Return the [x, y] coordinate for the center point of the cell that contains the specified text.  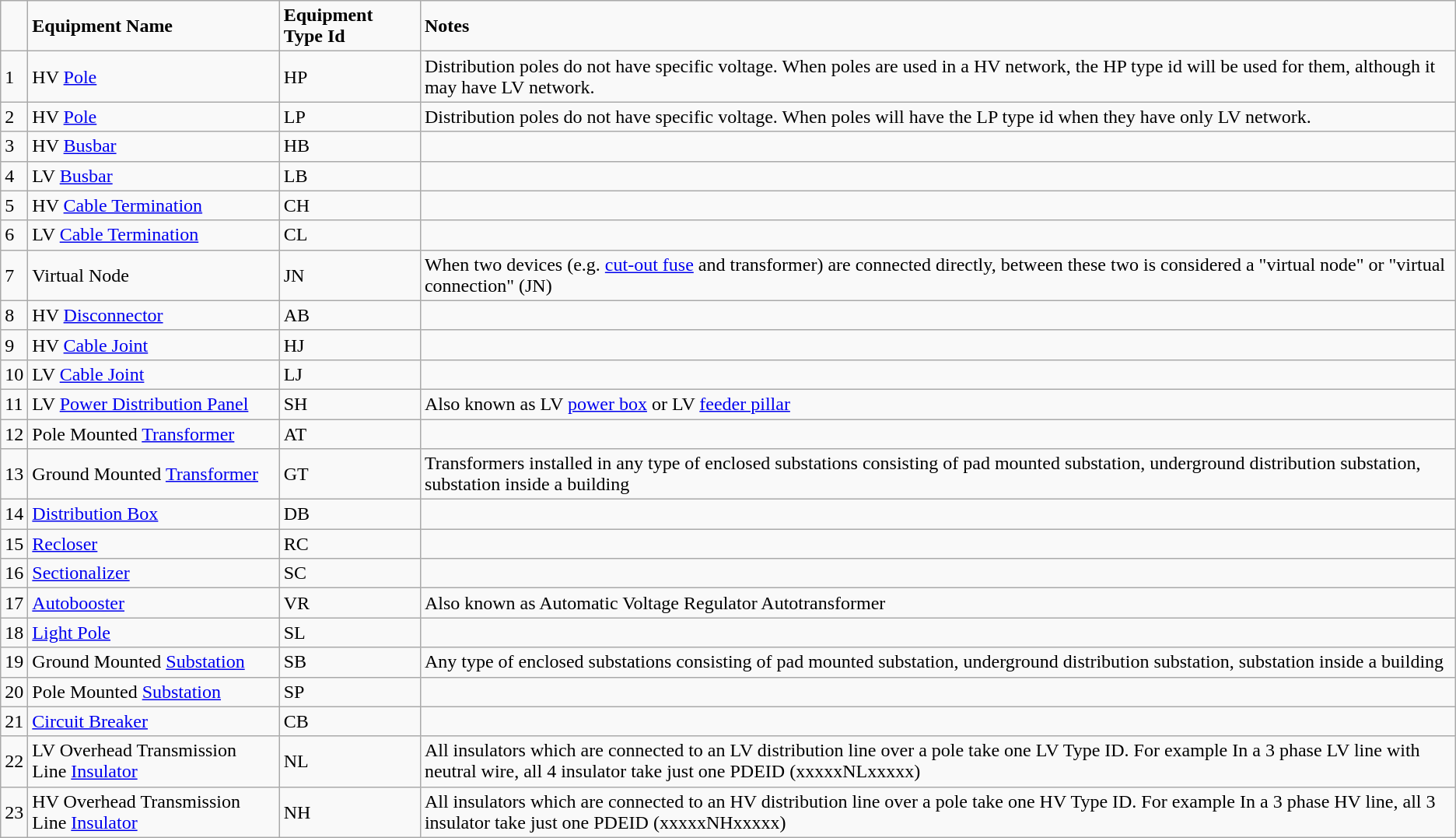
AB [350, 315]
Distribution Box [154, 514]
14 [14, 514]
21 [14, 721]
GT [350, 475]
NH [350, 812]
Sectionalizer [154, 573]
1 [14, 76]
HV Busbar [154, 146]
10 [14, 374]
CH [350, 205]
Pole Mounted Transformer [154, 433]
11 [14, 404]
20 [14, 692]
HV Cable Joint [154, 345]
18 [14, 633]
RC [350, 544]
NL [350, 761]
Also known as Automatic Voltage Regulator Autotransformer [938, 603]
Ground Mounted Transformer [154, 475]
SP [350, 692]
Circuit Breaker [154, 721]
2 [14, 117]
Distribution poles do not have specific voltage. When poles will have the LP type id when they have only LV network. [938, 117]
13 [14, 475]
9 [14, 345]
LV Overhead Transmission Line Insulator [154, 761]
LV Busbar [154, 176]
7 [14, 275]
Pole Mounted Substation [154, 692]
HV Overhead Transmission Line Insulator [154, 812]
DB [350, 514]
CL [350, 235]
Virtual Node [154, 275]
HP [350, 76]
Also known as LV power box or LV feeder pillar [938, 404]
Equipment Name [154, 26]
Recloser [154, 544]
22 [14, 761]
4 [14, 176]
Autobooster [154, 603]
LJ [350, 374]
Any type of enclosed substations consisting of pad mounted substation, underground distribution substation, substation inside a building [938, 662]
СВ [350, 721]
LV Power Distribution Panel [154, 404]
LB [350, 176]
SH [350, 404]
HB [350, 146]
LV Cable Joint [154, 374]
VR [350, 603]
SB [350, 662]
15 [14, 544]
LP [350, 117]
Light Pole [154, 633]
SC [350, 573]
16 [14, 573]
HV Cable Termination [154, 205]
HJ [350, 345]
8 [14, 315]
LV Cable Termination [154, 235]
SL [350, 633]
HV Disconnector [154, 315]
Equipment Type Id [350, 26]
17 [14, 603]
Ground Mounted Substation [154, 662]
12 [14, 433]
23 [14, 812]
19 [14, 662]
5 [14, 205]
AT [350, 433]
3 [14, 146]
6 [14, 235]
JN [350, 275]
Notes [938, 26]
